Locate the cell with the specified text and output its (X, Y) center coordinate. 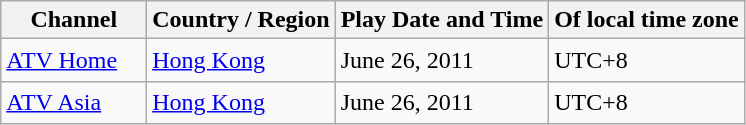
Play Date and Time (442, 20)
Channel (74, 20)
ATV Home (74, 60)
Of local time zone (647, 20)
Country / Region (241, 20)
ATV Asia (74, 102)
